Return the [x, y] coordinate for the center point of the cell that contains the specified text.  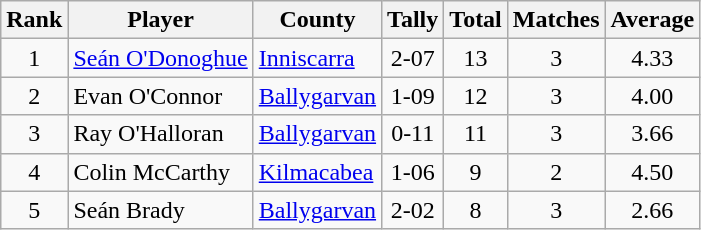
5 [34, 210]
Tally [413, 20]
Total [476, 20]
3.66 [652, 134]
Rank [34, 20]
1 [34, 58]
Player [160, 20]
1-09 [413, 96]
11 [476, 134]
13 [476, 58]
Seán Brady [160, 210]
1-06 [413, 172]
Kilmacabea [317, 172]
4 [34, 172]
12 [476, 96]
4.50 [652, 172]
2-07 [413, 58]
4.33 [652, 58]
Colin McCarthy [160, 172]
Evan O'Connor [160, 96]
2.66 [652, 210]
County [317, 20]
Inniscarra [317, 58]
9 [476, 172]
2-02 [413, 210]
Average [652, 20]
0-11 [413, 134]
Seán O'Donoghue [160, 58]
Matches [556, 20]
Ray O'Halloran [160, 134]
8 [476, 210]
4.00 [652, 96]
